Pinpoint the cell where the given text exists, returning its [x, y] midpoint coordinate. 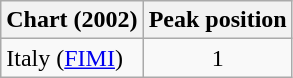
Italy (FIMI) [72, 58]
1 [218, 58]
Peak position [218, 20]
Chart (2002) [72, 20]
